For the text-containing cell, return its midpoint in [x, y] coordinate format. 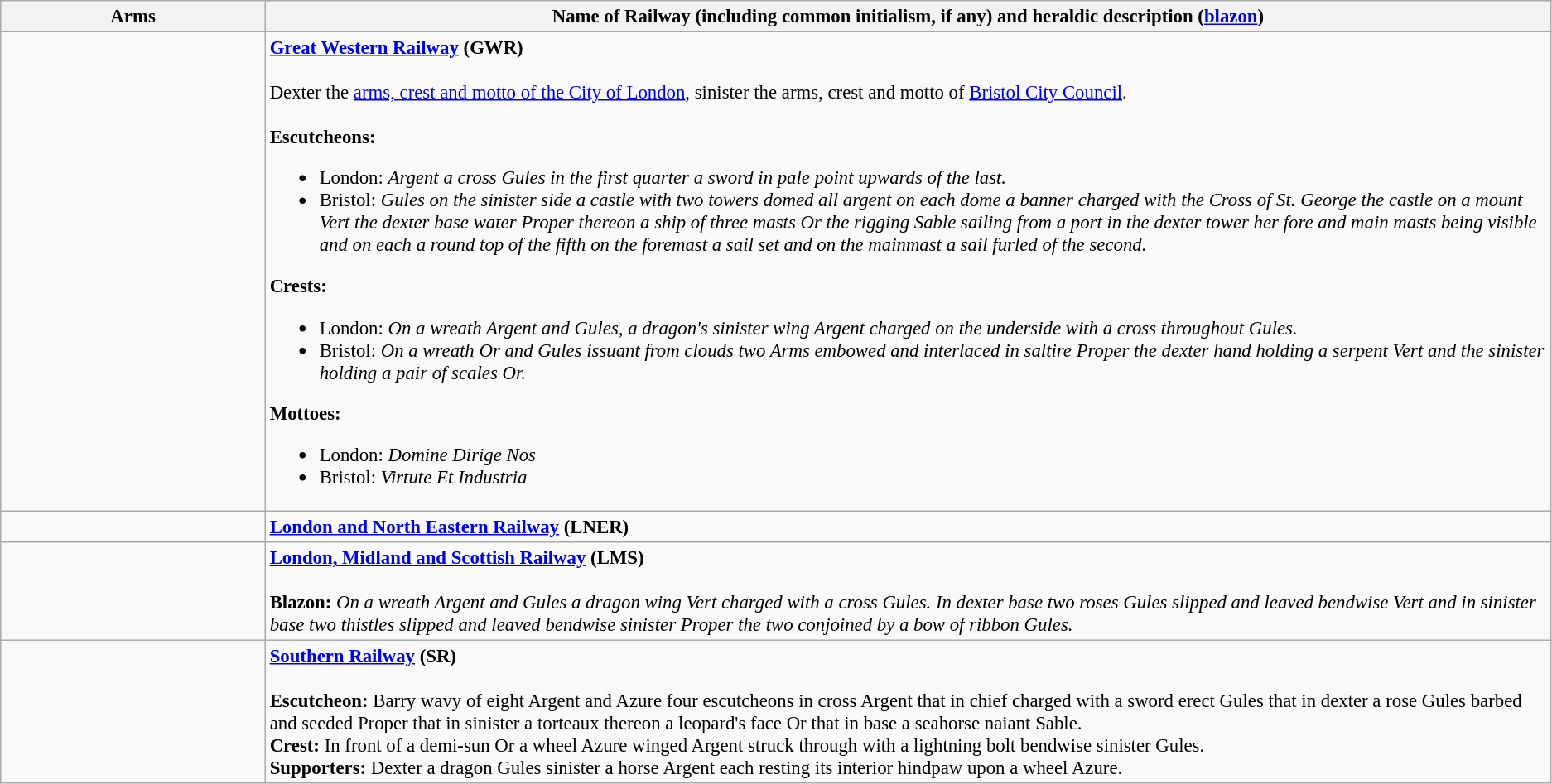
London and North Eastern Railway (LNER) [908, 527]
Arms [133, 17]
Name of Railway (including common initialism, if any) and heraldic description (blazon) [908, 17]
